Identify which cell holds the provided text, then report its (x, y) central coordinate. 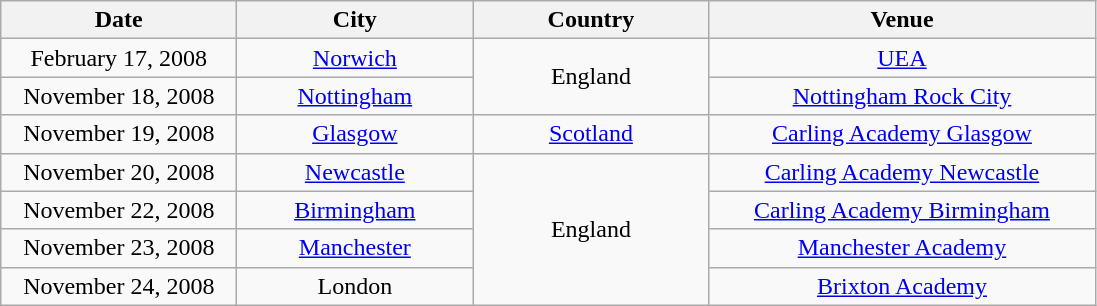
Carling Academy Glasgow (902, 134)
Newcastle (355, 172)
November 22, 2008 (119, 210)
Manchester Academy (902, 248)
November 23, 2008 (119, 248)
Manchester (355, 248)
Nottingham (355, 96)
UEA (902, 58)
Brixton Academy (902, 286)
November 24, 2008 (119, 286)
Norwich (355, 58)
Carling Academy Birmingham (902, 210)
Birmingham (355, 210)
Country (591, 20)
November 19, 2008 (119, 134)
Venue (902, 20)
November 18, 2008 (119, 96)
City (355, 20)
Carling Academy Newcastle (902, 172)
Scotland (591, 134)
Glasgow (355, 134)
February 17, 2008 (119, 58)
Nottingham Rock City (902, 96)
November 20, 2008 (119, 172)
Date (119, 20)
London (355, 286)
